Output the [X, Y] coordinate of the center of the cell containing the given text.  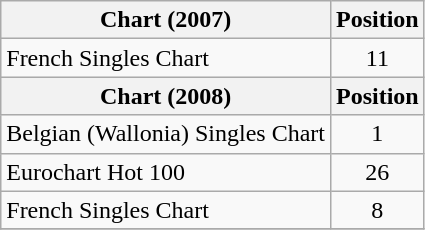
8 [377, 210]
Chart (2007) [166, 20]
Chart (2008) [166, 96]
1 [377, 134]
Eurochart Hot 100 [166, 172]
Belgian (Wallonia) Singles Chart [166, 134]
26 [377, 172]
11 [377, 58]
